Provide the (X, Y) coordinate of the cell's center where the given text is located.  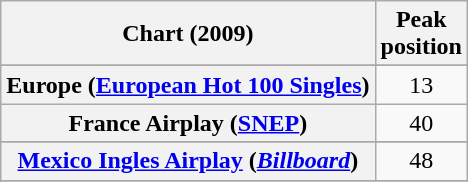
Peakposition (421, 34)
48 (421, 161)
40 (421, 123)
Mexico Ingles Airplay (Billboard) (188, 161)
Europe (European Hot 100 Singles) (188, 85)
France Airplay (SNEP) (188, 123)
13 (421, 85)
Chart (2009) (188, 34)
